Scan for the cell matching the given text and deliver its [X, Y] coordinate at center. 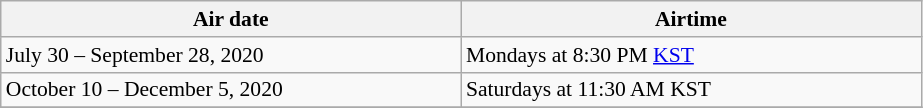
Air date [231, 19]
July 30 – September 28, 2020 [231, 55]
Mondays at 8:30 PM KST [691, 55]
Saturdays at 11:30 AM KST [691, 90]
Airtime [691, 19]
October 10 – December 5, 2020 [231, 90]
